Pinpoint the cell where the given text exists, returning its [X, Y] midpoint coordinate. 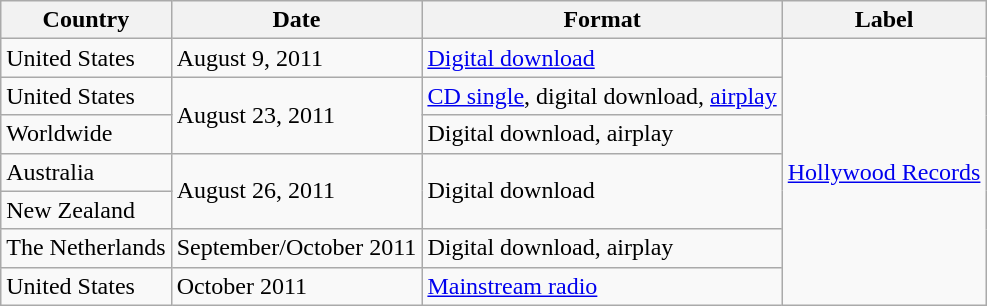
August 26, 2011 [296, 191]
The Netherlands [86, 248]
New Zealand [86, 210]
Date [296, 20]
Label [884, 20]
CD single, digital download, airplay [602, 96]
Mainstream radio [602, 286]
Country [86, 20]
August 23, 2011 [296, 115]
Australia [86, 172]
Hollywood Records [884, 172]
September/October 2011 [296, 248]
Format [602, 20]
October 2011 [296, 286]
August 9, 2011 [296, 58]
Worldwide [86, 134]
